Identify which cell holds the provided text, then report its [X, Y] central coordinate. 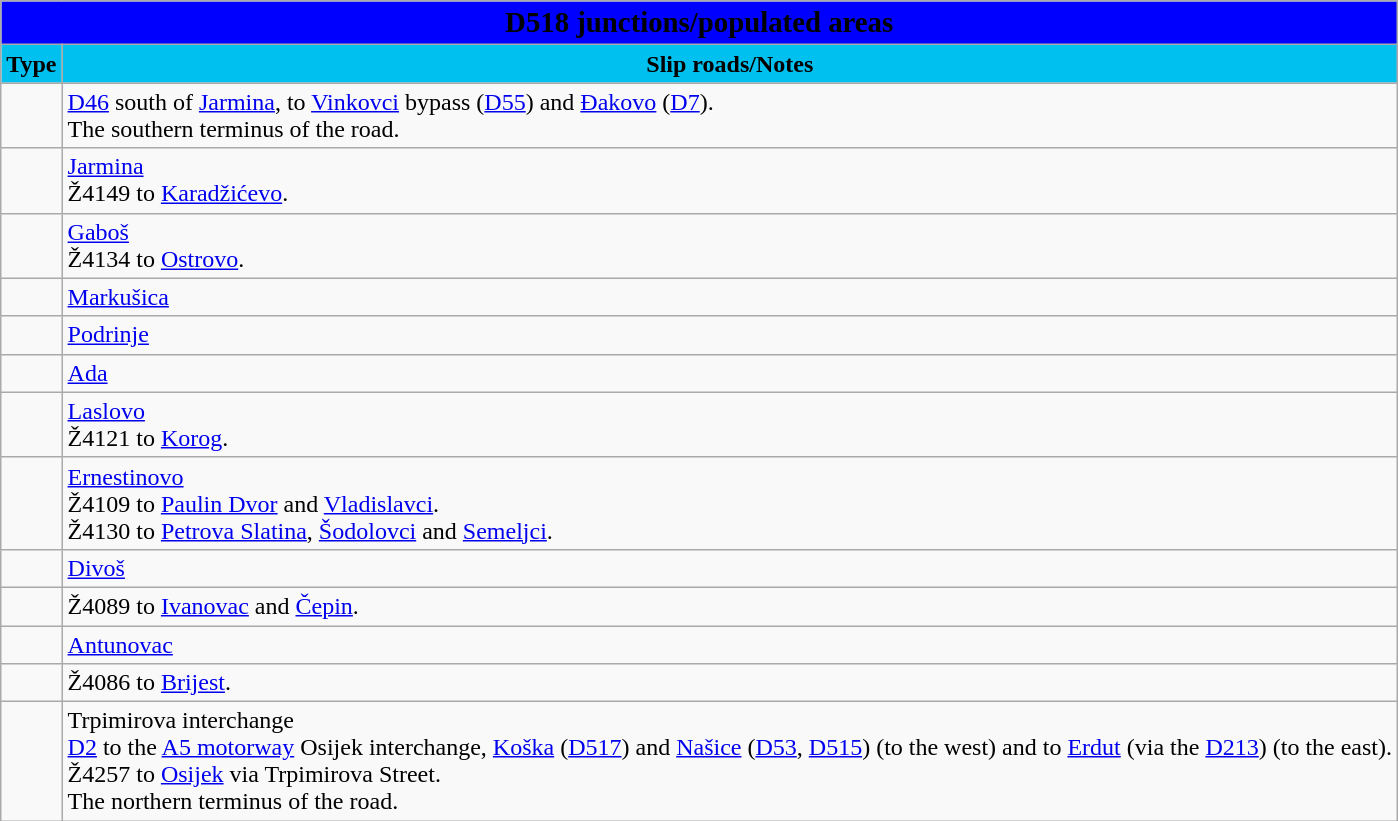
LaslovoŽ4121 to Korog. [730, 424]
Ž4089 to Ivanovac and Čepin. [730, 606]
Antunovac [730, 645]
Type [32, 64]
D518 junctions/populated areas [700, 23]
Markušica [730, 297]
D46 south of Jarmina, to Vinkovci bypass (D55) and Đakovo (D7).The southern terminus of the road. [730, 116]
Ž4086 to Brijest. [730, 683]
Ada [730, 373]
JarminaŽ4149 to Karadžićevo. [730, 180]
Slip roads/Notes [730, 64]
Divoš [730, 568]
Podrinje [730, 335]
ErnestinovoŽ4109 to Paulin Dvor and Vladislavci.Ž4130 to Petrova Slatina, Šodolovci and Semeljci. [730, 503]
GabošŽ4134 to Ostrovo. [730, 246]
